Capture the cell that displays the provided text and extract its [X, Y] central coordinate. 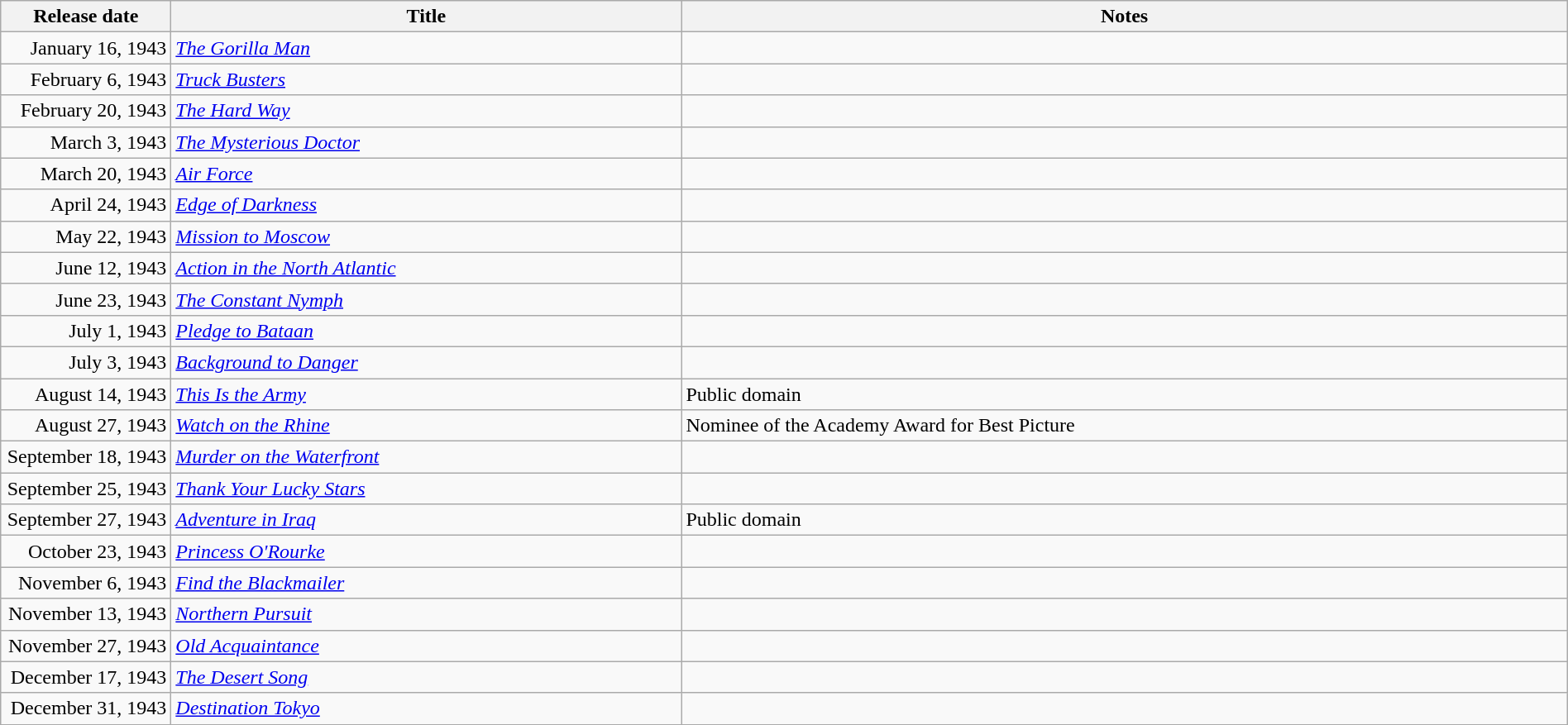
Pledge to Bataan [427, 331]
December 31, 1943 [86, 708]
August 14, 1943 [86, 394]
The Desert Song [427, 677]
September 27, 1943 [86, 520]
Truck Busters [427, 79]
Destination Tokyo [427, 708]
March 3, 1943 [86, 142]
Background to Danger [427, 362]
Princess O'Rourke [427, 551]
July 1, 1943 [86, 331]
Thank Your Lucky Stars [427, 489]
The Hard Way [427, 111]
Northern Pursuit [427, 614]
June 12, 1943 [86, 268]
The Mysterious Doctor [427, 142]
Find the Blackmailer [427, 583]
Murder on the Waterfront [427, 457]
December 17, 1943 [86, 677]
September 18, 1943 [86, 457]
January 16, 1943 [86, 48]
June 23, 1943 [86, 299]
February 20, 1943 [86, 111]
Air Force [427, 174]
April 24, 1943 [86, 205]
The Gorilla Man [427, 48]
Watch on the Rhine [427, 426]
November 27, 1943 [86, 646]
Release date [86, 17]
September 25, 1943 [86, 489]
May 22, 1943 [86, 236]
November 13, 1943 [86, 614]
The Constant Nymph [427, 299]
Nominee of the Academy Award for Best Picture [1125, 426]
Notes [1125, 17]
Old Acquaintance [427, 646]
October 23, 1943 [86, 551]
March 20, 1943 [86, 174]
February 6, 1943 [86, 79]
Action in the North Atlantic [427, 268]
Mission to Moscow [427, 236]
July 3, 1943 [86, 362]
Adventure in Iraq [427, 520]
Title [427, 17]
Edge of Darkness [427, 205]
August 27, 1943 [86, 426]
November 6, 1943 [86, 583]
This Is the Army [427, 394]
